Find where the given text appears and provide that cell's center as (x, y) coordinate. 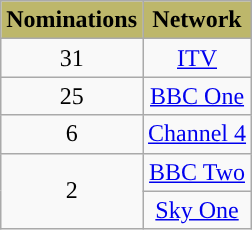
Network (196, 20)
Channel 4 (196, 134)
2 (72, 191)
Sky One (196, 210)
Nominations (72, 20)
BBC One (196, 96)
31 (72, 58)
25 (72, 96)
BBC Two (196, 172)
ITV (196, 58)
6 (72, 134)
